Output the (X, Y) coordinate of the center of the cell containing the given text.  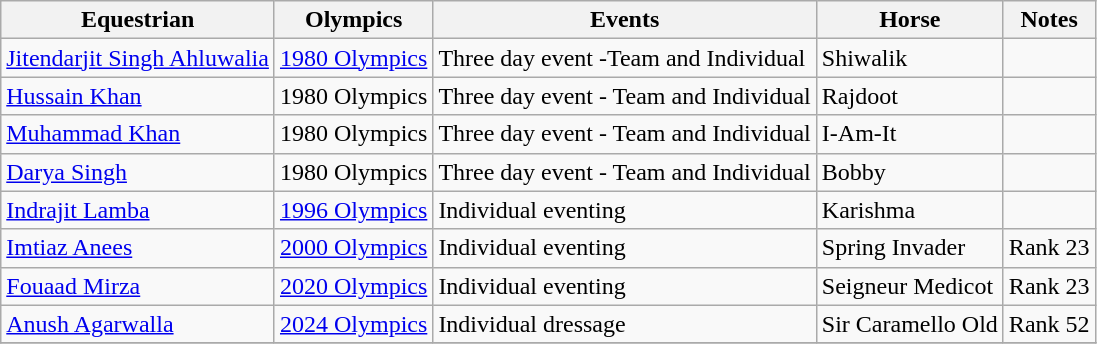
2020 Olympics (353, 286)
Rajdoot (910, 96)
Horse (910, 20)
Jitendarjit Singh Ahluwalia (138, 58)
Rank 52 (1049, 324)
Karishma (910, 210)
Anush Agarwalla (138, 324)
Darya Singh (138, 172)
Indrajit Lamba (138, 210)
2024 Olympics (353, 324)
Spring Invader (910, 248)
Fouaad Mirza (138, 286)
Three day event -Team and Individual (624, 58)
Hussain Khan (138, 96)
Seigneur Medicot (910, 286)
Events (624, 20)
Bobby (910, 172)
Sir Caramello Old (910, 324)
Olympics (353, 20)
Muhammad Khan (138, 134)
Imtiaz Anees (138, 248)
Equestrian (138, 20)
Notes (1049, 20)
I-Am-It (910, 134)
Individual dressage (624, 324)
2000 Olympics (353, 248)
1996 Olympics (353, 210)
Shiwalik (910, 58)
